From the cell containing the given text, extract its center point as (x, y) coordinate. 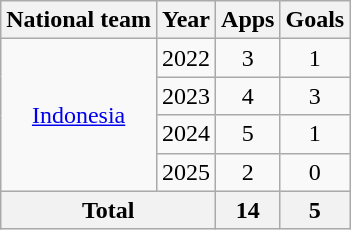
Apps (248, 20)
Year (186, 20)
National team (79, 20)
14 (248, 210)
Indonesia (79, 115)
2023 (186, 96)
Total (108, 210)
Goals (315, 20)
2024 (186, 134)
2 (248, 172)
2022 (186, 58)
0 (315, 172)
2025 (186, 172)
4 (248, 96)
